Determine the (x, y) coordinate at the center of the cell enclosing the given text.  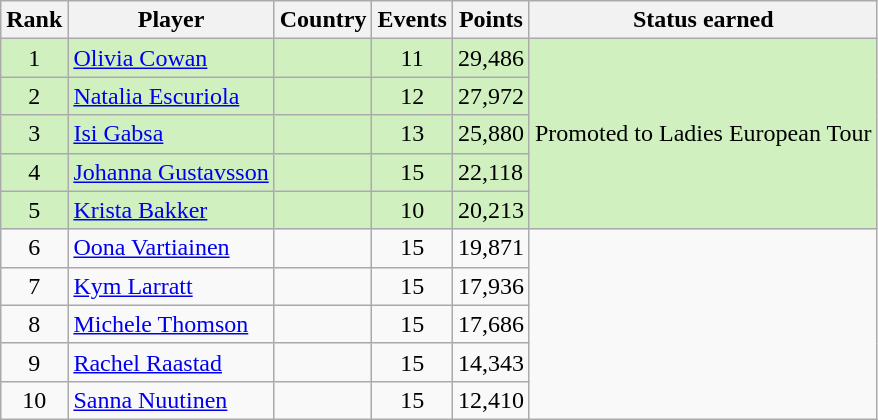
Isi Gabsa (171, 134)
12,410 (490, 400)
8 (34, 324)
17,686 (490, 324)
Johanna Gustavsson (171, 172)
Rachel Raastad (171, 362)
3 (34, 134)
6 (34, 248)
Michele Thomson (171, 324)
Player (171, 20)
Sanna Nuutinen (171, 400)
Kym Larratt (171, 286)
Promoted to Ladies European Tour (703, 134)
Rank (34, 20)
Events (412, 20)
Olivia Cowan (171, 58)
Oona Vartiainen (171, 248)
13 (412, 134)
9 (34, 362)
19,871 (490, 248)
12 (412, 96)
5 (34, 210)
14,343 (490, 362)
1 (34, 58)
Country (323, 20)
20,213 (490, 210)
29,486 (490, 58)
22,118 (490, 172)
17,936 (490, 286)
Natalia Escuriola (171, 96)
11 (412, 58)
Points (490, 20)
25,880 (490, 134)
7 (34, 286)
4 (34, 172)
Status earned (703, 20)
27,972 (490, 96)
2 (34, 96)
Krista Bakker (171, 210)
